Pinpoint the cell where the given text exists, returning its [X, Y] midpoint coordinate. 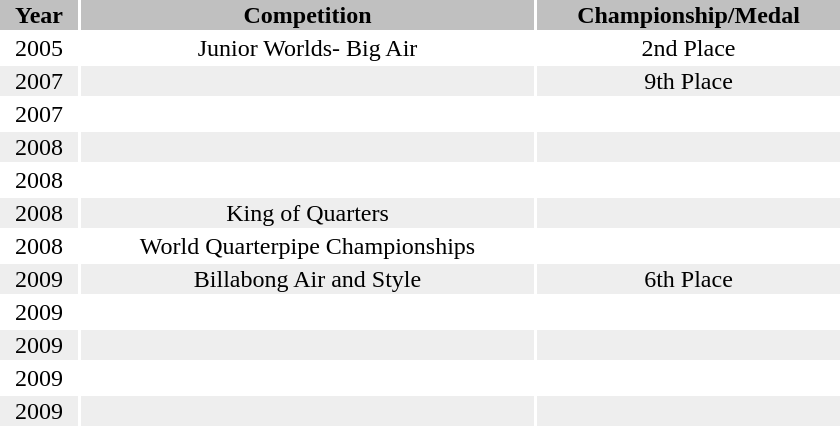
9th Place [688, 81]
Competition [308, 15]
Championship/Medal [688, 15]
6th Place [688, 279]
King of Quarters [308, 213]
World Quarterpipe Championships [308, 246]
2005 [39, 48]
Billabong Air and Style [308, 279]
Junior Worlds- Big Air [308, 48]
Year [39, 15]
2nd Place [688, 48]
